Determine the [X, Y] coordinate at the center of the cell enclosing the given text.  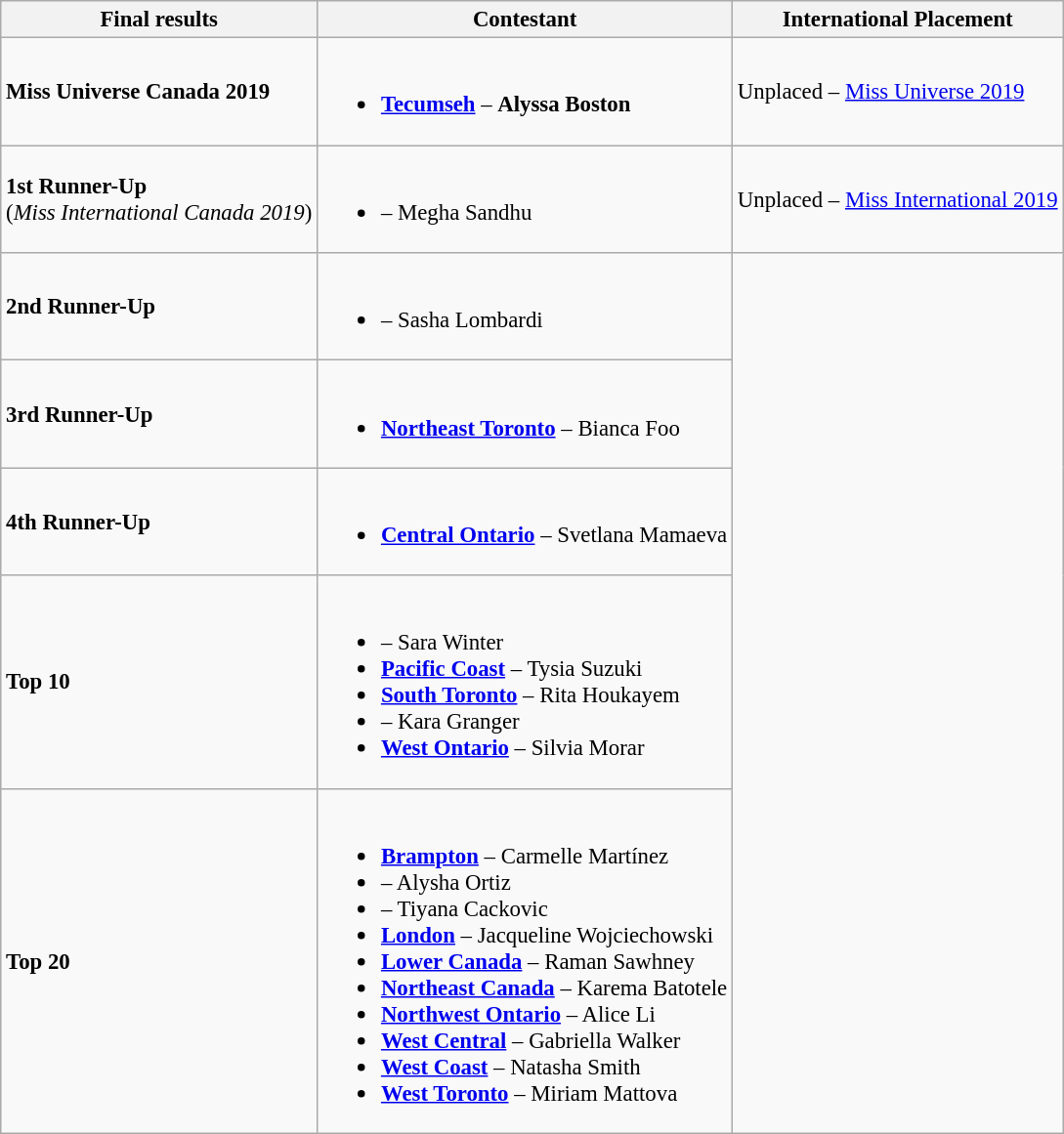
1st Runner-Up (Miss International Canada 2019) [159, 199]
Tecumseh – Alyssa Boston [526, 92]
– Sara Winter Pacific Coast – Tysia Suzuki South Toronto – Rita Houkayem – Kara Granger West Ontario – Silvia Morar [526, 682]
Top 20 [159, 961]
Central Ontario – Svetlana Mamaeva [526, 522]
4th Runner-Up [159, 522]
Final results [159, 20]
– Sasha Lombardi [526, 307]
International Placement [898, 20]
Northeast Toronto – Bianca Foo [526, 414]
– Megha Sandhu [526, 199]
Unplaced – Miss International 2019 [898, 199]
Contestant [526, 20]
Unplaced – Miss Universe 2019 [898, 92]
Top 10 [159, 682]
2nd Runner-Up [159, 307]
3rd Runner-Up [159, 414]
Miss Universe Canada 2019 [159, 92]
